Find where the given text appears and provide that cell's center as [x, y] coordinate. 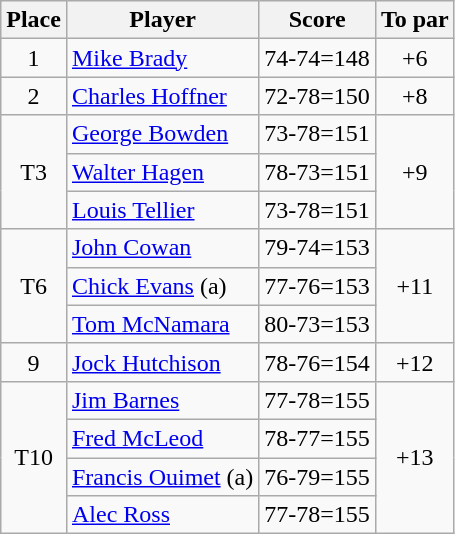
76-79=155 [318, 477]
Chick Evans (a) [162, 286]
George Bowden [162, 134]
Alec Ross [162, 515]
Fred McLeod [162, 438]
78-77=155 [318, 438]
T6 [34, 286]
+8 [414, 96]
Francis Ouimet (a) [162, 477]
Louis Tellier [162, 210]
Place [34, 20]
Score [318, 20]
2 [34, 96]
78-73=151 [318, 172]
Walter Hagen [162, 172]
To par [414, 20]
+12 [414, 362]
80-73=153 [318, 324]
74-74=148 [318, 58]
Tom McNamara [162, 324]
72-78=150 [318, 96]
1 [34, 58]
T10 [34, 457]
+9 [414, 172]
Player [162, 20]
John Cowan [162, 248]
79-74=153 [318, 248]
+6 [414, 58]
Jim Barnes [162, 400]
78-76=154 [318, 362]
Mike Brady [162, 58]
+13 [414, 457]
T3 [34, 172]
Charles Hoffner [162, 96]
+11 [414, 286]
Jock Hutchison [162, 362]
77-76=153 [318, 286]
9 [34, 362]
